Pinpoint the cell where the given text exists, returning its [x, y] midpoint coordinate. 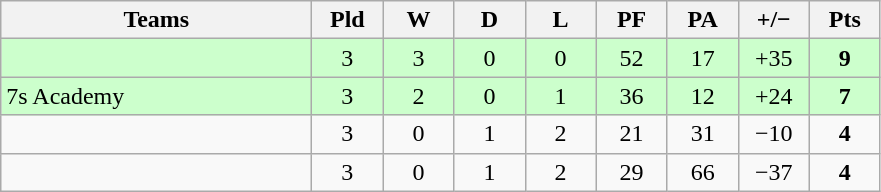
Pld [348, 20]
+35 [774, 58]
−10 [774, 134]
D [490, 20]
PA [702, 20]
12 [702, 96]
29 [632, 172]
7s Academy [156, 96]
−37 [774, 172]
52 [632, 58]
PF [632, 20]
Teams [156, 20]
9 [844, 58]
66 [702, 172]
21 [632, 134]
Pts [844, 20]
+/− [774, 20]
+24 [774, 96]
17 [702, 58]
7 [844, 96]
36 [632, 96]
31 [702, 134]
L [560, 20]
W [418, 20]
